Search for the cell housing the specified text and yield its [x, y] center coordinate. 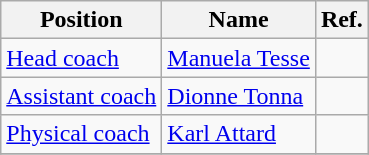
Name [239, 20]
Karl Attard [239, 134]
Ref. [342, 20]
Position [82, 20]
Assistant coach [82, 96]
Head coach [82, 58]
Dionne Tonna [239, 96]
Physical coach [82, 134]
Manuela Tesse [239, 58]
